Output the [X, Y] coordinate of the center of the cell containing the given text.  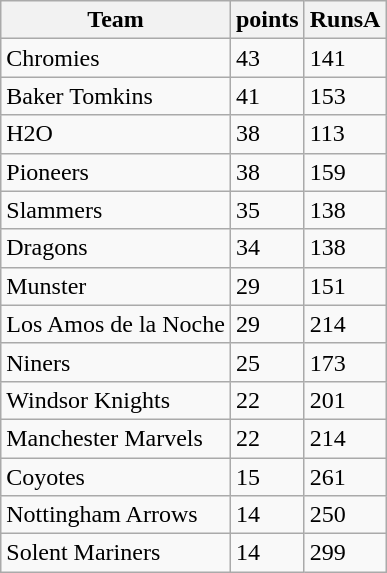
Dragons [116, 248]
173 [345, 362]
Windsor Knights [116, 400]
Pioneers [116, 172]
153 [345, 96]
Team [116, 20]
261 [345, 477]
43 [267, 58]
151 [345, 286]
250 [345, 515]
113 [345, 134]
points [267, 20]
Los Amos de la Noche [116, 324]
RunsA [345, 20]
141 [345, 58]
15 [267, 477]
201 [345, 400]
Coyotes [116, 477]
Chromies [116, 58]
159 [345, 172]
H2O [116, 134]
Munster [116, 286]
35 [267, 210]
34 [267, 248]
Nottingham Arrows [116, 515]
299 [345, 553]
Baker Tomkins [116, 96]
Slammers [116, 210]
41 [267, 96]
Solent Mariners [116, 553]
Manchester Marvels [116, 438]
25 [267, 362]
Niners [116, 362]
